Extract the [X, Y] coordinate from the center of the cell holding the provided text.  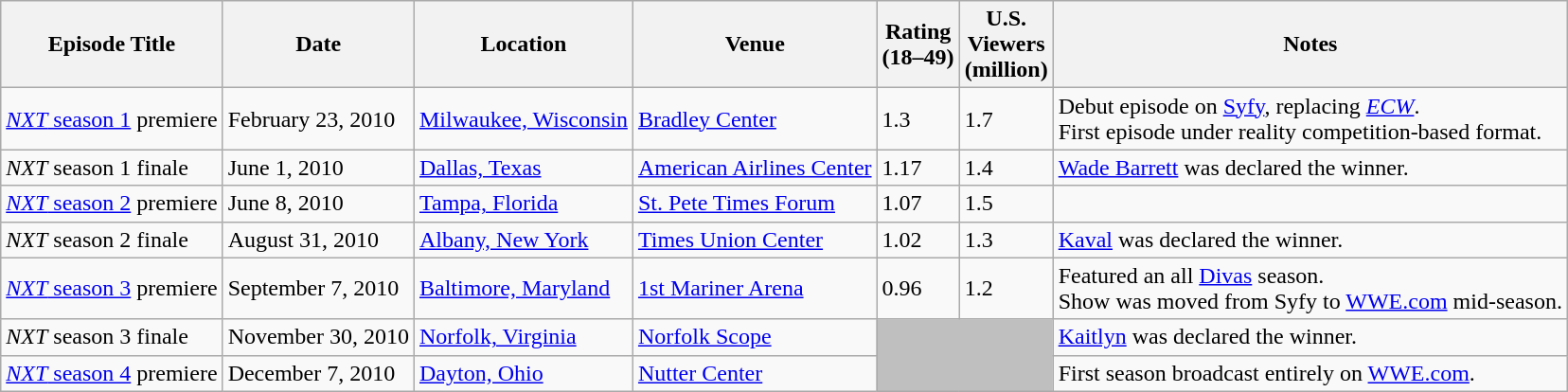
Notes [1310, 45]
American Airlines Center [755, 168]
Date [318, 45]
September 7, 2010 [318, 288]
Venue [755, 45]
0.96 [918, 288]
Nutter Center [755, 373]
Dallas, Texas [523, 168]
NXT season 2 finale [112, 240]
Wade Barrett was declared the winner. [1310, 168]
1.7 [1006, 119]
NXT season 1 finale [112, 168]
1.17 [918, 168]
Location [523, 45]
Featured an all Divas season.Show was moved from Syfy to WWE.com mid-season. [1310, 288]
Albany, New York [523, 240]
Bradley Center [755, 119]
NXT season 3 finale [112, 337]
1st Mariner Arena [755, 288]
June 1, 2010 [318, 168]
Norfolk, Virginia [523, 337]
NXT season 4 premiere [112, 373]
Baltimore, Maryland [523, 288]
1.4 [1006, 168]
NXT season 3 premiere [112, 288]
St. Pete Times Forum [755, 204]
Rating(18–49) [918, 45]
Debut episode on Syfy, replacing ECW.First episode under reality competition-based format. [1310, 119]
1.5 [1006, 204]
December 7, 2010 [318, 373]
Milwaukee, Wisconsin [523, 119]
February 23, 2010 [318, 119]
U.S.Viewers(million) [1006, 45]
1.2 [1006, 288]
NXT season 1 premiere [112, 119]
NXT season 2 premiere [112, 204]
First season broadcast entirely on WWE.com. [1310, 373]
Times Union Center [755, 240]
Dayton, Ohio [523, 373]
June 8, 2010 [318, 204]
Episode Title [112, 45]
Kaval was declared the winner. [1310, 240]
August 31, 2010 [318, 240]
Tampa, Florida [523, 204]
Kaitlyn was declared the winner. [1310, 337]
1.02 [918, 240]
Norfolk Scope [755, 337]
1.07 [918, 204]
November 30, 2010 [318, 337]
